Find where the given text appears and provide that cell's center as [x, y] coordinate. 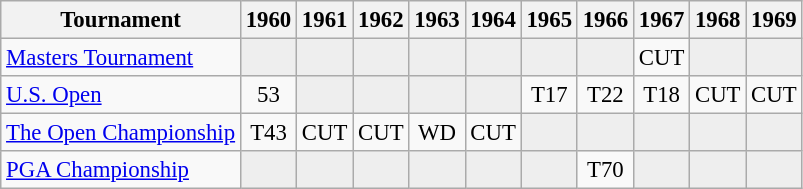
PGA Championship [121, 170]
WD [437, 133]
1962 [381, 20]
T17 [549, 95]
T18 [661, 95]
1966 [605, 20]
1967 [661, 20]
1965 [549, 20]
T43 [268, 133]
T70 [605, 170]
1968 [718, 20]
U.S. Open [121, 95]
T22 [605, 95]
1960 [268, 20]
1964 [493, 20]
The Open Championship [121, 133]
1963 [437, 20]
53 [268, 95]
Masters Tournament [121, 58]
1961 [325, 20]
Tournament [121, 20]
1969 [774, 20]
